Determine the [x, y] coordinate at the center of the cell enclosing the given text.  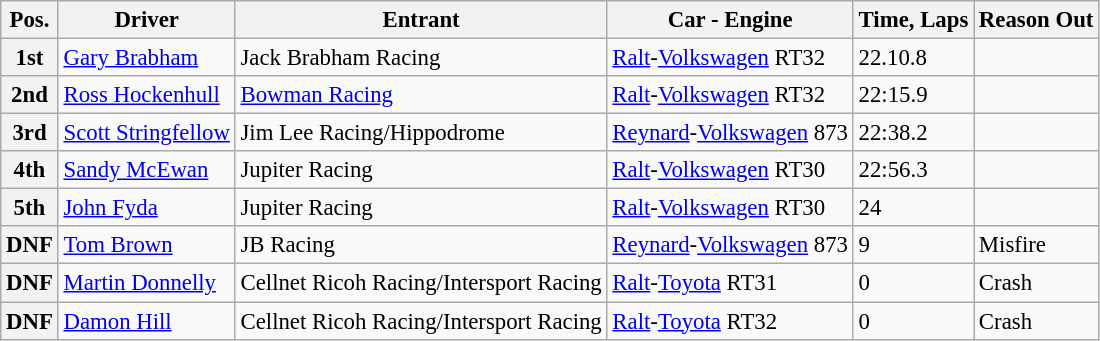
Martin Donnelly [146, 283]
Entrant [421, 20]
John Fyda [146, 208]
Driver [146, 20]
Pos. [30, 20]
Sandy McEwan [146, 170]
22:38.2 [913, 133]
3rd [30, 133]
Ralt-Toyota RT32 [730, 321]
Ross Hockenhull [146, 95]
1st [30, 58]
Time, Laps [913, 20]
Jim Lee Racing/Hippodrome [421, 133]
Reason Out [1036, 20]
Bowman Racing [421, 95]
JB Racing [421, 245]
2nd [30, 95]
9 [913, 245]
24 [913, 208]
Damon Hill [146, 321]
Gary Brabham [146, 58]
22:56.3 [913, 170]
5th [30, 208]
22:15.9 [913, 95]
Tom Brown [146, 245]
Misfire [1036, 245]
Jack Brabham Racing [421, 58]
Car - Engine [730, 20]
22.10.8 [913, 58]
Scott Stringfellow [146, 133]
Ralt-Toyota RT31 [730, 283]
4th [30, 170]
